Determine the (X, Y) coordinate at the center of the cell enclosing the given text.  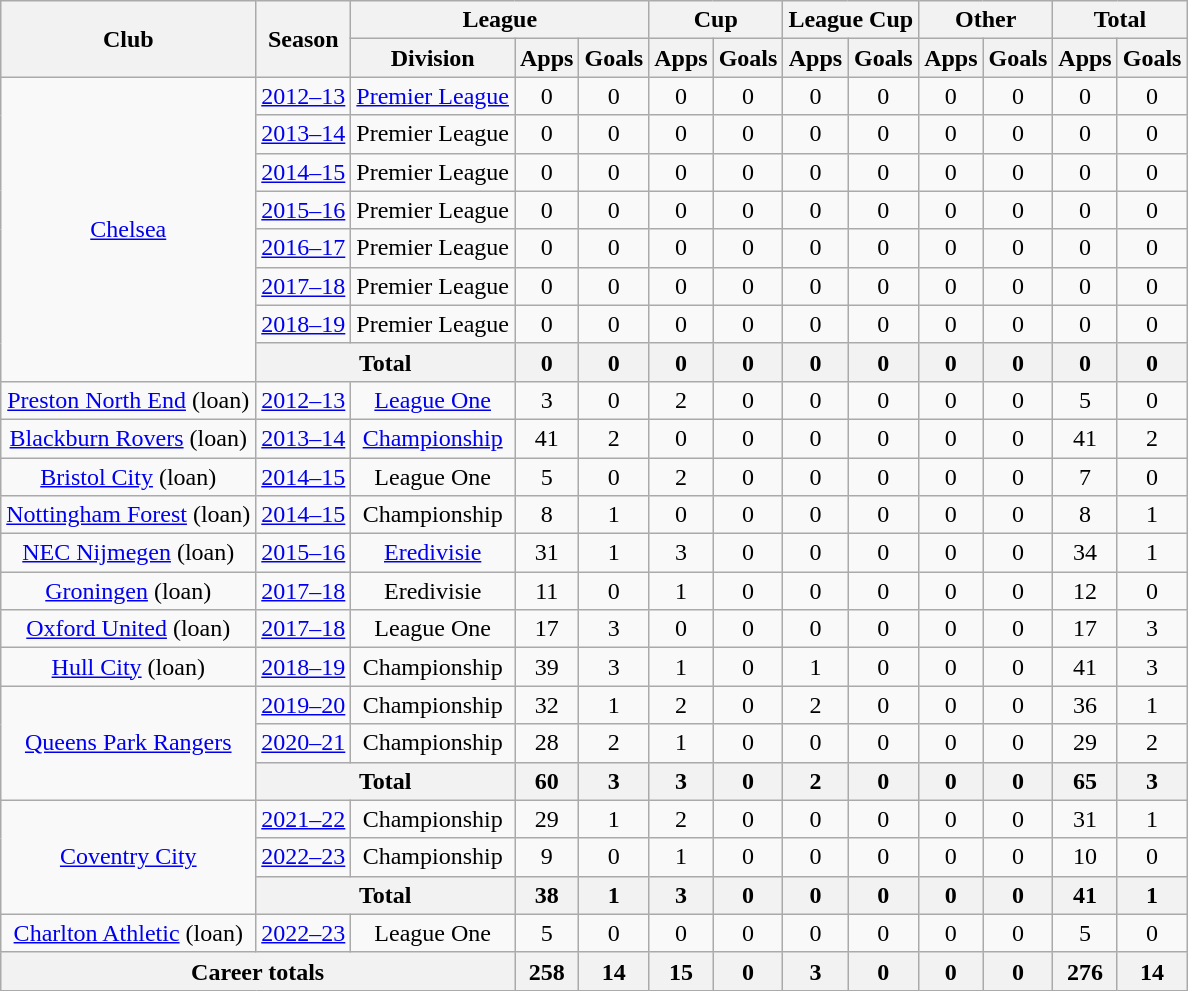
Oxford United (loan) (128, 629)
Blackburn Rovers (loan) (128, 438)
28 (546, 743)
2016–17 (304, 248)
Club (128, 39)
2019–20 (304, 705)
Other (986, 20)
Cup (716, 20)
10 (1085, 857)
Hull City (loan) (128, 667)
Groningen (loan) (128, 591)
Career totals (258, 971)
258 (546, 971)
Chelsea (128, 229)
12 (1085, 591)
9 (546, 857)
32 (546, 705)
Preston North End (loan) (128, 400)
Charlton Athletic (loan) (128, 933)
65 (1085, 781)
Coventry City (128, 857)
League (500, 20)
Nottingham Forest (loan) (128, 515)
2020–21 (304, 743)
34 (1085, 553)
Queens Park Rangers (128, 743)
League Cup (851, 20)
11 (546, 591)
Bristol City (loan) (128, 477)
276 (1085, 971)
60 (546, 781)
15 (681, 971)
39 (546, 667)
2021–22 (304, 819)
Season (304, 39)
7 (1085, 477)
36 (1085, 705)
Division (433, 58)
NEC Nijmegen (loan) (128, 553)
38 (546, 895)
